Pinpoint the cell where the given text exists, returning its [X, Y] midpoint coordinate. 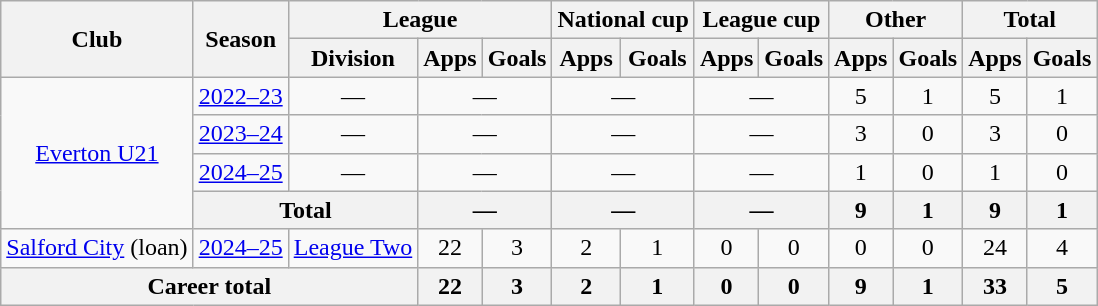
National cup [623, 20]
Other [896, 20]
4 [1062, 248]
Everton U21 [97, 153]
2023–24 [240, 134]
Season [240, 39]
League [420, 20]
24 [995, 248]
Career total [210, 286]
League cup [761, 20]
Salford City (loan) [97, 248]
33 [995, 286]
2022–23 [240, 96]
League Two [353, 248]
Division [353, 58]
Club [97, 39]
